Return the [x, y] coordinate for the center point of the cell that contains the specified text.  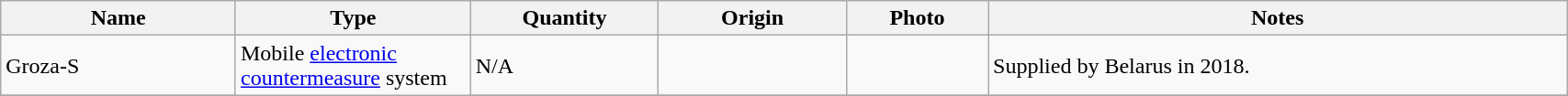
Mobile electronic countermeasure system [353, 66]
Groza-S [118, 66]
Origin [753, 18]
Type [353, 18]
N/A [564, 66]
Quantity [564, 18]
Name [118, 18]
Supplied by Belarus in 2018. [1278, 66]
Notes [1278, 18]
Photo [917, 18]
